Detect which cell encompasses the target text, then output its [X, Y] center coordinate. 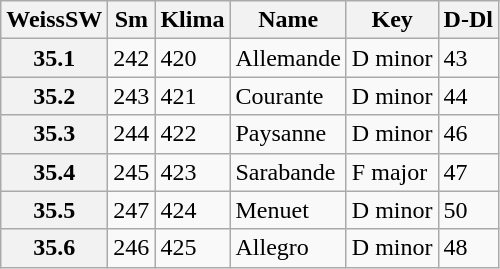
420 [192, 58]
35.1 [54, 58]
243 [132, 96]
D-Dl [468, 20]
Allegro [288, 248]
Sarabande [288, 172]
35.6 [54, 248]
422 [192, 134]
425 [192, 248]
35.2 [54, 96]
35.5 [54, 210]
Menuet [288, 210]
245 [132, 172]
47 [468, 172]
Courante [288, 96]
Paysanne [288, 134]
50 [468, 210]
Klima [192, 20]
247 [132, 210]
244 [132, 134]
Allemande [288, 58]
35.3 [54, 134]
246 [132, 248]
43 [468, 58]
35.4 [54, 172]
48 [468, 248]
Key [392, 20]
Sm [132, 20]
423 [192, 172]
WeissSW [54, 20]
421 [192, 96]
Name [288, 20]
242 [132, 58]
46 [468, 134]
424 [192, 210]
44 [468, 96]
F major [392, 172]
